Detect which cell encompasses the target text, then output its (x, y) center coordinate. 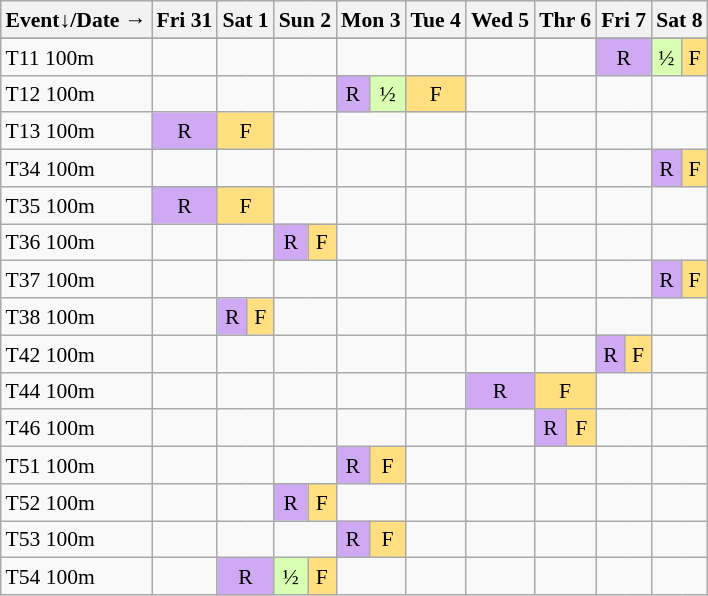
T34 100m (76, 168)
Sat 8 (679, 20)
T52 100m (76, 502)
T44 100m (76, 390)
T37 100m (76, 280)
Sat 1 (245, 20)
Tue 4 (436, 20)
Thr 6 (565, 20)
Sun 2 (305, 20)
T54 100m (76, 576)
T46 100m (76, 428)
Fri 7 (624, 20)
T38 100m (76, 316)
T11 100m (76, 56)
Event↓/Date → (76, 20)
T42 100m (76, 354)
Wed 5 (500, 20)
T13 100m (76, 130)
T12 100m (76, 94)
T51 100m (76, 464)
T53 100m (76, 538)
T35 100m (76, 204)
Fri 31 (185, 20)
T36 100m (76, 242)
Mon 3 (370, 20)
